For the text-containing cell, return its midpoint in [X, Y] coordinate format. 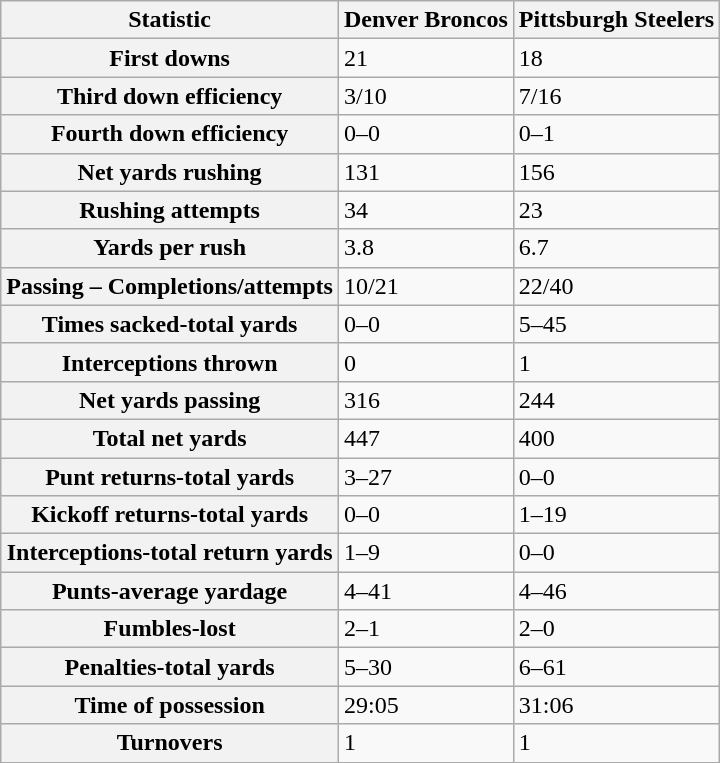
Net yards rushing [170, 172]
Punt returns-total yards [170, 477]
1–19 [616, 515]
10/21 [426, 286]
5–45 [616, 324]
156 [616, 172]
Third down efficiency [170, 96]
2–0 [616, 629]
2–1 [426, 629]
6.7 [616, 248]
Net yards passing [170, 400]
4–46 [616, 591]
7/16 [616, 96]
Interceptions-total return yards [170, 553]
Punts-average yardage [170, 591]
Fourth down efficiency [170, 134]
0–1 [616, 134]
4–41 [426, 591]
3.8 [426, 248]
Denver Broncos [426, 20]
131 [426, 172]
5–30 [426, 667]
Interceptions thrown [170, 362]
31:06 [616, 705]
Kickoff returns-total yards [170, 515]
0 [426, 362]
22/40 [616, 286]
34 [426, 210]
Penalties-total yards [170, 667]
18 [616, 58]
Times sacked-total yards [170, 324]
Yards per rush [170, 248]
Turnovers [170, 743]
First downs [170, 58]
Total net yards [170, 438]
3–27 [426, 477]
Statistic [170, 20]
23 [616, 210]
Passing – Completions/attempts [170, 286]
29:05 [426, 705]
447 [426, 438]
3/10 [426, 96]
244 [616, 400]
1–9 [426, 553]
6–61 [616, 667]
Time of possession [170, 705]
Rushing attempts [170, 210]
Fumbles-lost [170, 629]
400 [616, 438]
21 [426, 58]
Pittsburgh Steelers [616, 20]
316 [426, 400]
